Pinpoint the cell where the given text exists, returning its (x, y) midpoint coordinate. 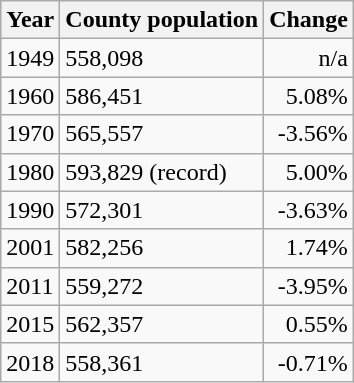
Year (30, 20)
1990 (30, 210)
1949 (30, 58)
County population (162, 20)
-3.63% (309, 210)
558,098 (162, 58)
558,361 (162, 362)
1.74% (309, 248)
593,829 (record) (162, 172)
5.08% (309, 96)
572,301 (162, 210)
2001 (30, 248)
582,256 (162, 248)
1980 (30, 172)
n/a (309, 58)
2011 (30, 286)
-3.95% (309, 286)
5.00% (309, 172)
559,272 (162, 286)
1960 (30, 96)
586,451 (162, 96)
0.55% (309, 324)
-3.56% (309, 134)
-0.71% (309, 362)
Change (309, 20)
2015 (30, 324)
1970 (30, 134)
562,357 (162, 324)
565,557 (162, 134)
2018 (30, 362)
